Search for the cell housing the specified text and yield its (x, y) center coordinate. 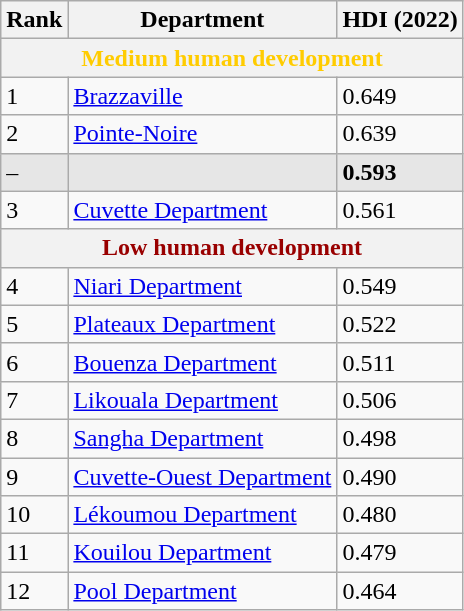
0.490 (400, 477)
Pool Department (202, 591)
0.649 (400, 96)
0.464 (400, 591)
0.498 (400, 438)
Niari Department (202, 286)
4 (34, 286)
0.506 (400, 400)
Lékoumou Department (202, 515)
Plateaux Department (202, 324)
Department (202, 20)
1 (34, 96)
– (34, 172)
Low human development (232, 248)
Sangha Department (202, 438)
0.480 (400, 515)
12 (34, 591)
Bouenza Department (202, 362)
0.522 (400, 324)
8 (34, 438)
0.511 (400, 362)
11 (34, 553)
0.593 (400, 172)
HDI (2022) (400, 20)
Cuvette Department (202, 210)
3 (34, 210)
0.479 (400, 553)
0.549 (400, 286)
Brazzaville (202, 96)
5 (34, 324)
2 (34, 134)
9 (34, 477)
6 (34, 362)
Medium human development (232, 58)
0.639 (400, 134)
Cuvette-Ouest Department (202, 477)
Likouala Department (202, 400)
Kouilou Department (202, 553)
7 (34, 400)
10 (34, 515)
0.561 (400, 210)
Rank (34, 20)
Pointe-Noire (202, 134)
